Provide the (x, y) coordinate of the cell's center where the given text is located.  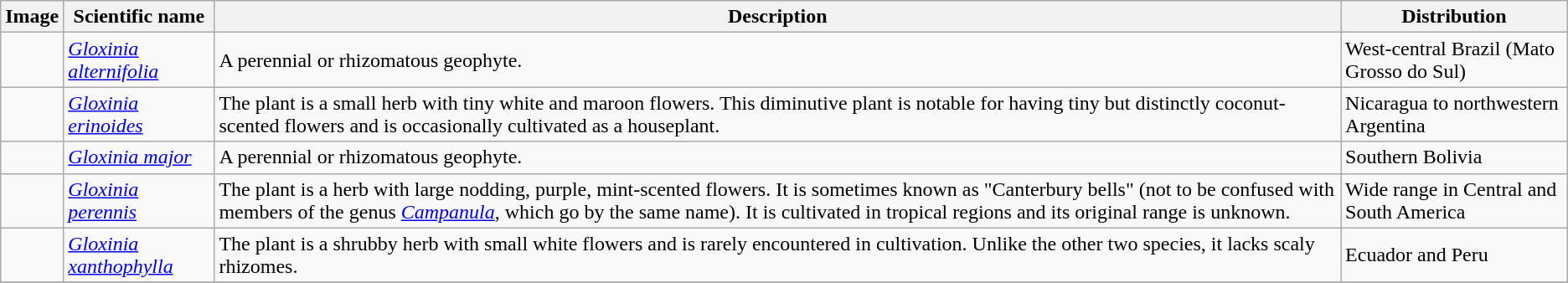
Gloxinia erinoides (139, 114)
Gloxinia xanthophylla (139, 255)
Gloxinia alternifolia (139, 60)
The plant is a shrubby herb with small white flowers and is rarely encountered in cultivation. Unlike the other two species, it lacks scaly rhizomes. (777, 255)
Ecuador and Peru (1454, 255)
Nicaragua to northwestern Argentina (1454, 114)
Description (777, 17)
West-central Brazil (Mato Grosso do Sul) (1454, 60)
Image (32, 17)
Distribution (1454, 17)
Southern Bolivia (1454, 157)
Gloxinia major (139, 157)
Gloxinia perennis (139, 201)
Wide range in Central and South America (1454, 201)
Scientific name (139, 17)
